Capture the cell that displays the provided text and extract its (x, y) central coordinate. 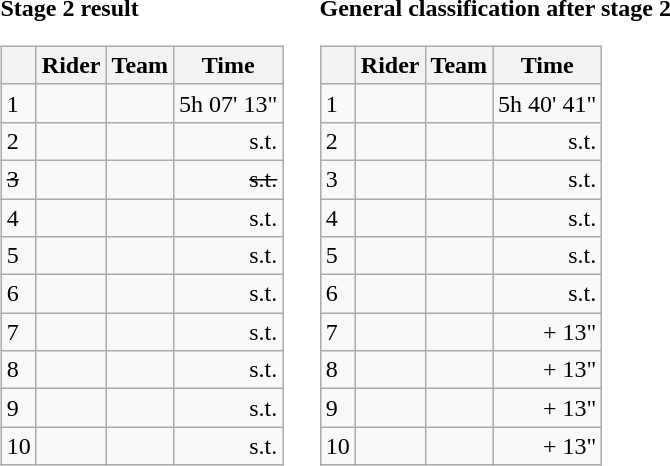
5h 40' 41" (548, 103)
5h 07' 13" (228, 103)
